Capture the cell that displays the provided text and extract its [X, Y] central coordinate. 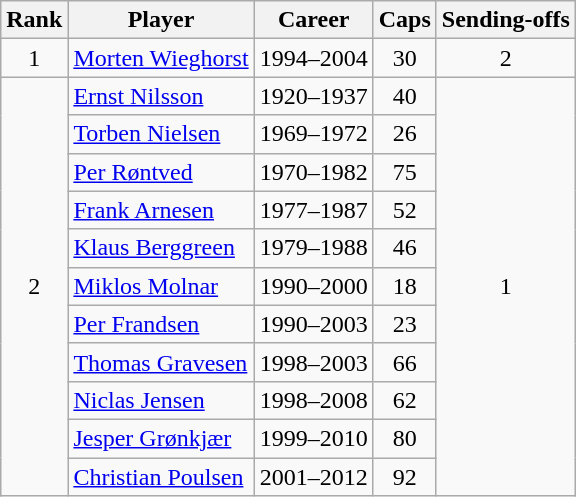
Thomas Gravesen [161, 362]
Sending-offs [506, 20]
52 [404, 210]
1999–2010 [314, 438]
1979–1988 [314, 248]
Career [314, 20]
Rank [34, 20]
1970–1982 [314, 172]
66 [404, 362]
Morten Wieghorst [161, 58]
Caps [404, 20]
18 [404, 286]
62 [404, 400]
30 [404, 58]
26 [404, 134]
Per Røntved [161, 172]
75 [404, 172]
Per Frandsen [161, 324]
1998–2003 [314, 362]
1998–2008 [314, 400]
Christian Poulsen [161, 477]
Torben Nielsen [161, 134]
1977–1987 [314, 210]
1969–1972 [314, 134]
Frank Arnesen [161, 210]
Klaus Berggreen [161, 248]
Niclas Jensen [161, 400]
Jesper Grønkjær [161, 438]
Miklos Molnar [161, 286]
46 [404, 248]
23 [404, 324]
1920–1937 [314, 96]
Ernst Nilsson [161, 96]
1990–2000 [314, 286]
2001–2012 [314, 477]
40 [404, 96]
92 [404, 477]
80 [404, 438]
Player [161, 20]
1994–2004 [314, 58]
1990–2003 [314, 324]
